Find where the given text appears and provide that cell's center as [x, y] coordinate. 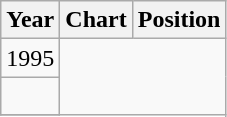
Position [179, 20]
Chart [96, 20]
1995 [30, 58]
Year [30, 20]
